For the text-containing cell, return its midpoint in (X, Y) coordinate format. 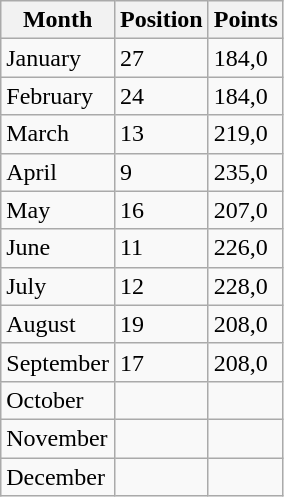
Points (246, 20)
219,0 (246, 134)
October (58, 400)
August (58, 324)
May (58, 210)
Month (58, 20)
December (58, 477)
November (58, 438)
July (58, 286)
April (58, 172)
19 (161, 324)
228,0 (246, 286)
24 (161, 96)
17 (161, 362)
11 (161, 248)
226,0 (246, 248)
June (58, 248)
9 (161, 172)
January (58, 58)
12 (161, 286)
235,0 (246, 172)
13 (161, 134)
September (58, 362)
March (58, 134)
February (58, 96)
16 (161, 210)
207,0 (246, 210)
27 (161, 58)
Position (161, 20)
